Search for the cell housing the specified text and yield its [X, Y] center coordinate. 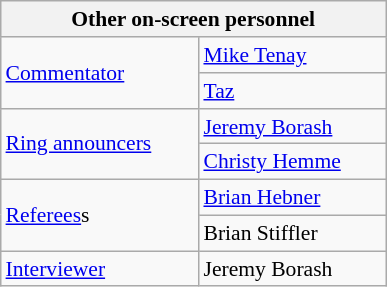
Brian Stiffler [292, 233]
Interviewer [100, 269]
Christy Hemme [292, 162]
Taz [292, 91]
Brian Hebner [292, 197]
Refereess [100, 214]
Other on-screen personnel [194, 19]
Mike Tenay [292, 55]
Ring announcers [100, 144]
Commentator [100, 72]
